Find where the given text appears and provide that cell's center as [X, Y] coordinate. 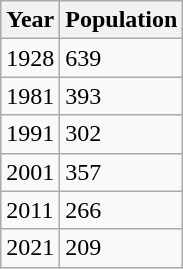
2011 [30, 210]
393 [122, 96]
2021 [30, 248]
302 [122, 134]
266 [122, 210]
1928 [30, 58]
Population [122, 20]
357 [122, 172]
1991 [30, 134]
1981 [30, 96]
Year [30, 20]
639 [122, 58]
209 [122, 248]
2001 [30, 172]
